Return (x, y) of the center of cell containing provided text 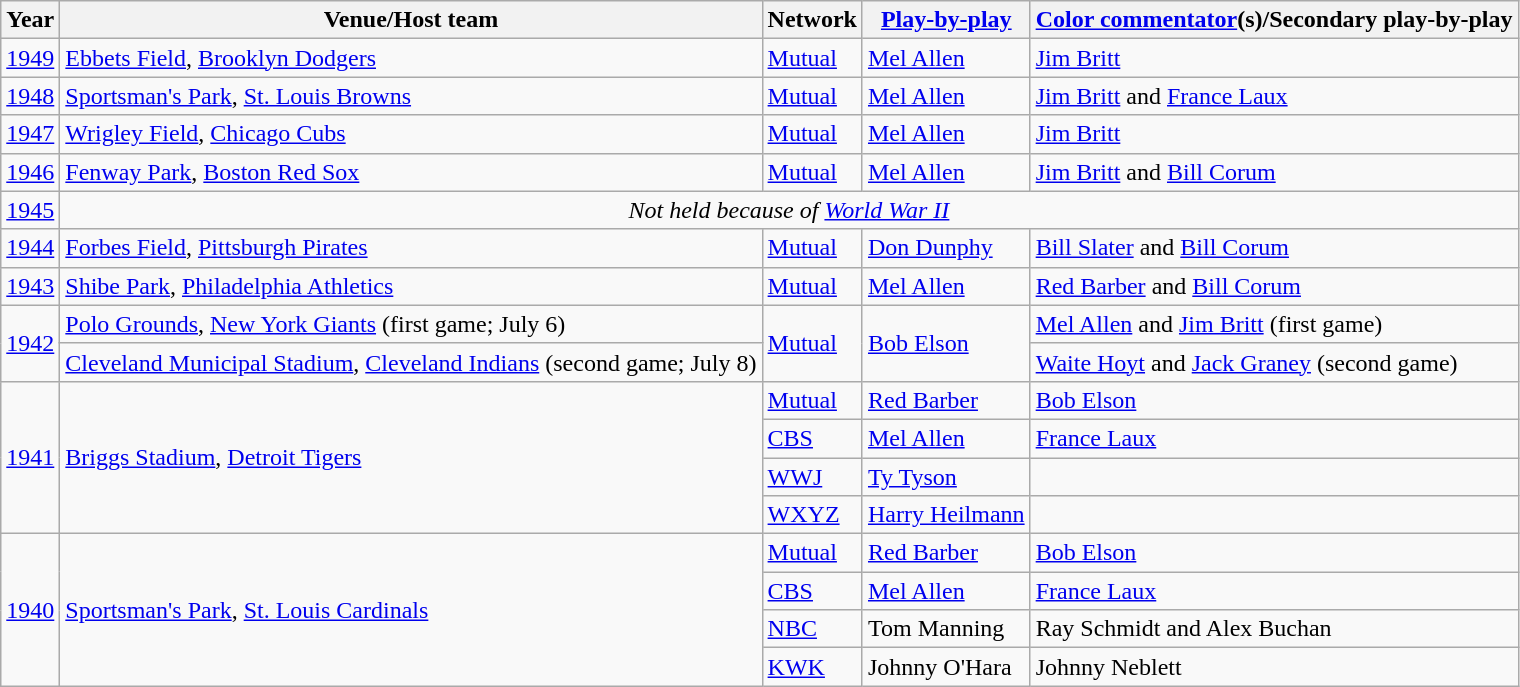
Play-by-play (946, 20)
1940 (30, 610)
Harry Heilmann (946, 515)
Forbes Field, Pittsburgh Pirates (411, 248)
Not held because of World War II (789, 210)
WWJ (812, 477)
Jim Britt and Bill Corum (1274, 172)
Briggs Stadium, Detroit Tigers (411, 457)
Ebbets Field, Brooklyn Dodgers (411, 58)
Wrigley Field, Chicago Cubs (411, 134)
1946 (30, 172)
Mel Allen and Jim Britt (first game) (1274, 324)
Waite Hoyt and Jack Graney (second game) (1274, 362)
1945 (30, 210)
WXYZ (812, 515)
Jim Britt and France Laux (1274, 96)
1944 (30, 248)
Ty Tyson (946, 477)
Tom Manning (946, 629)
Red Barber and Bill Corum (1274, 286)
1948 (30, 96)
Sportsman's Park, St. Louis Browns (411, 96)
Year (30, 20)
Fenway Park, Boston Red Sox (411, 172)
Network (812, 20)
Don Dunphy (946, 248)
NBC (812, 629)
Cleveland Municipal Stadium, Cleveland Indians (second game; July 8) (411, 362)
1942 (30, 343)
1943 (30, 286)
1947 (30, 134)
Shibe Park, Philadelphia Athletics (411, 286)
Venue/Host team (411, 20)
Sportsman's Park, St. Louis Cardinals (411, 610)
Ray Schmidt and Alex Buchan (1274, 629)
Color commentator(s)/Secondary play-by-play (1274, 20)
Johnny O'Hara (946, 667)
Johnny Neblett (1274, 667)
Bill Slater and Bill Corum (1274, 248)
1941 (30, 457)
1949 (30, 58)
Polo Grounds, New York Giants (first game; July 6) (411, 324)
KWK (812, 667)
